For the text-containing cell, return its midpoint in [X, Y] coordinate format. 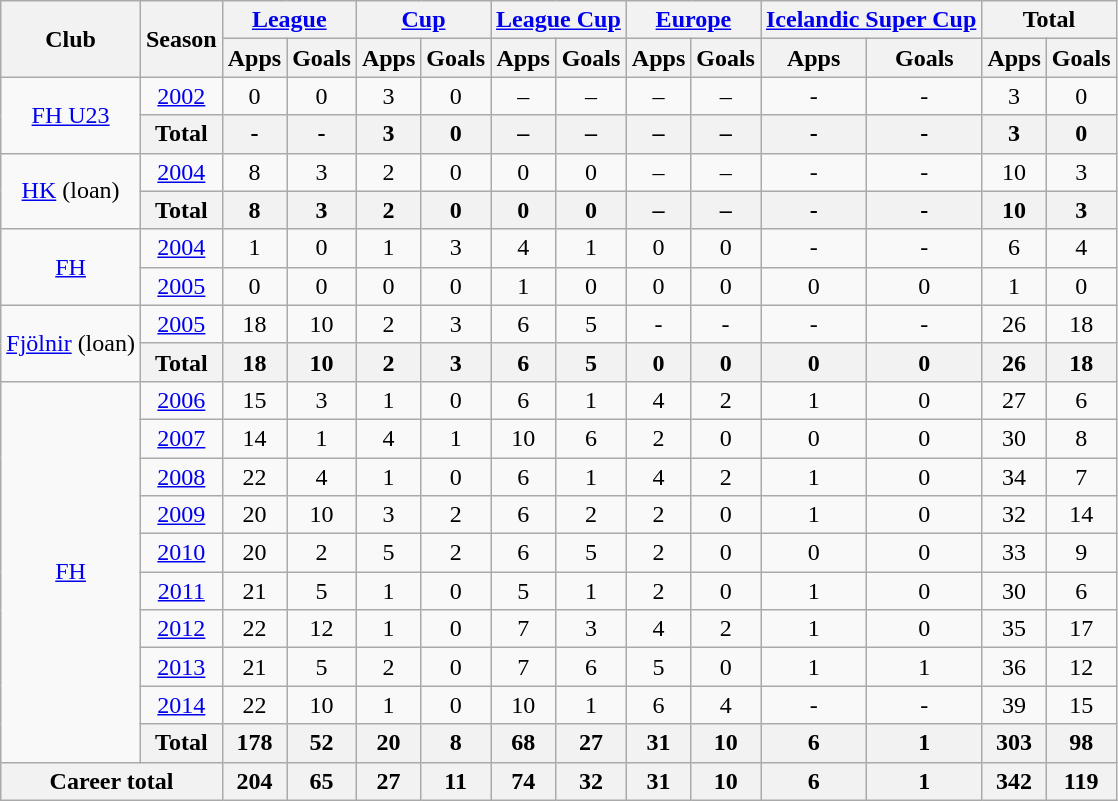
119 [1081, 781]
39 [1014, 705]
Career total [112, 781]
Cup [423, 20]
FH U23 [71, 115]
2008 [181, 477]
178 [254, 743]
2013 [181, 667]
HK (loan) [71, 191]
11 [456, 781]
204 [254, 781]
2009 [181, 515]
52 [322, 743]
League Cup [559, 20]
342 [1014, 781]
34 [1014, 477]
74 [524, 781]
League [289, 20]
2014 [181, 705]
65 [322, 781]
98 [1081, 743]
33 [1014, 553]
36 [1014, 667]
2006 [181, 400]
2002 [181, 96]
Icelandic Super Cup [870, 20]
17 [1081, 629]
2007 [181, 438]
303 [1014, 743]
Club [71, 39]
9 [1081, 553]
68 [524, 743]
2011 [181, 591]
Season [181, 39]
2012 [181, 629]
Fjölnir (loan) [71, 343]
2010 [181, 553]
Europe [693, 20]
35 [1014, 629]
